Scan for the cell matching the given text and deliver its (x, y) coordinate at center. 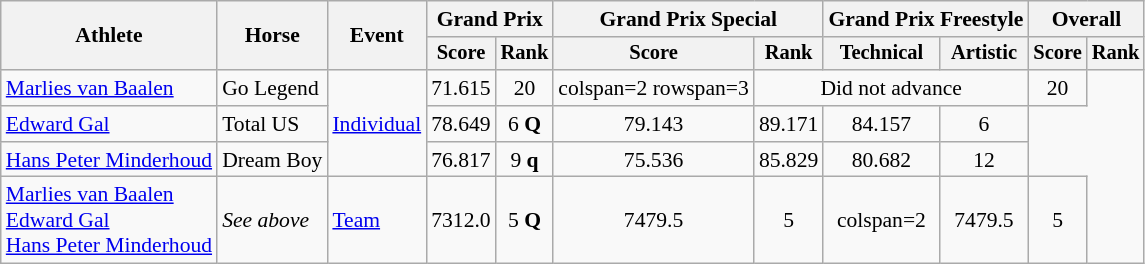
76.817 (460, 160)
colspan=2 (881, 220)
Athlete (109, 36)
Did not advance (892, 88)
Event (376, 36)
Marlies van Baalen (109, 88)
6 (984, 124)
See above (272, 220)
9 q (525, 160)
Team (376, 220)
78.649 (460, 124)
71.615 (460, 88)
6 Q (525, 124)
Go Legend (272, 88)
5 Q (525, 220)
Dream Boy (272, 160)
79.143 (654, 124)
Artistic (984, 54)
12 (984, 160)
Individual (376, 124)
Marlies van BaalenEdward GalHans Peter Minderhoud (109, 220)
Grand Prix (490, 19)
Technical (881, 54)
85.829 (788, 160)
Edward Gal (109, 124)
Overall (1086, 19)
Grand Prix Freestyle (926, 19)
89.171 (788, 124)
Grand Prix Special (688, 19)
colspan=2 rowspan=3 (654, 88)
Horse (272, 36)
Hans Peter Minderhoud (109, 160)
Total US (272, 124)
7312.0 (460, 220)
84.157 (881, 124)
80.682 (881, 160)
75.536 (654, 160)
